Locate the cell with the specified text and output its (x, y) center coordinate. 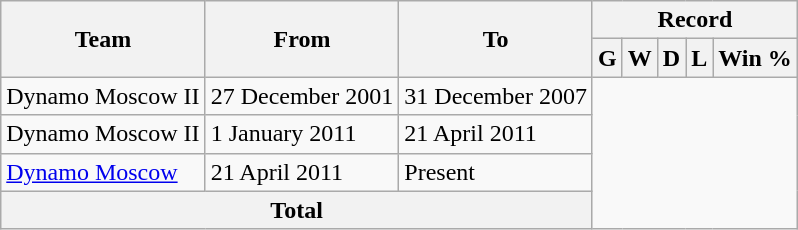
Record (694, 20)
Dynamo Moscow (103, 172)
To (496, 39)
L (700, 58)
Total (297, 210)
W (640, 58)
D (671, 58)
G (607, 58)
Present (496, 172)
1 January 2011 (302, 134)
27 December 2001 (302, 96)
From (302, 39)
Team (103, 39)
Win % (756, 58)
31 December 2007 (496, 96)
